Find where the given text appears and provide that cell's center as [x, y] coordinate. 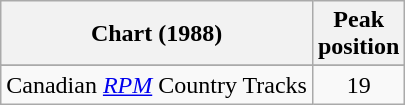
Peakposition [358, 34]
19 [358, 85]
Canadian RPM Country Tracks [157, 85]
Chart (1988) [157, 34]
